Locate the cell with the specified text and output its [x, y] center coordinate. 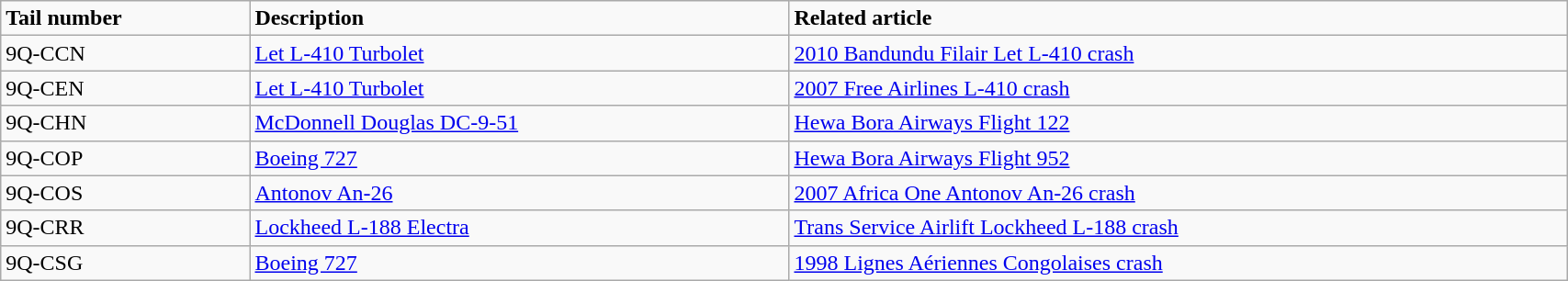
2007 Free Airlines L-410 crash [1178, 88]
9Q-CSG [125, 263]
Description [520, 18]
2010 Bandundu Filair Let L-410 crash [1178, 53]
Hewa Bora Airways Flight 122 [1178, 123]
Lockheed L-188 Electra [520, 228]
McDonnell Douglas DC-9-51 [520, 123]
9Q-CEN [125, 88]
Trans Service Airlift Lockheed L-188 crash [1178, 228]
9Q-COS [125, 193]
9Q-CHN [125, 123]
Tail number [125, 18]
2007 Africa One Antonov An-26 crash [1178, 193]
Hewa Bora Airways Flight 952 [1178, 158]
9Q-CCN [125, 53]
9Q-COP [125, 158]
9Q-CRR [125, 228]
Antonov An-26 [520, 193]
1998 Lignes Aériennes Congolaises crash [1178, 263]
Related article [1178, 18]
